Search for the cell housing the specified text and yield its [X, Y] center coordinate. 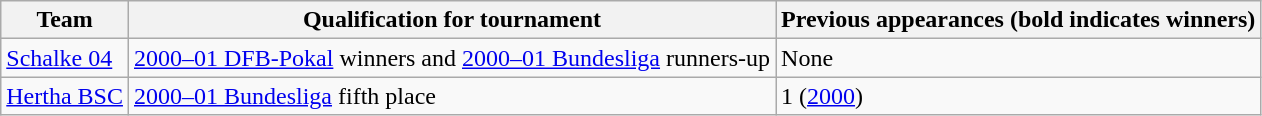
Hertha BSC [65, 96]
Schalke 04 [65, 58]
Qualification for tournament [452, 20]
Previous appearances (bold indicates winners) [1018, 20]
2000–01 DFB-Pokal winners and 2000–01 Bundesliga runners-up [452, 58]
1 (2000) [1018, 96]
Team [65, 20]
2000–01 Bundesliga fifth place [452, 96]
None [1018, 58]
